From the cell containing the given text, extract its center point as [x, y] coordinate. 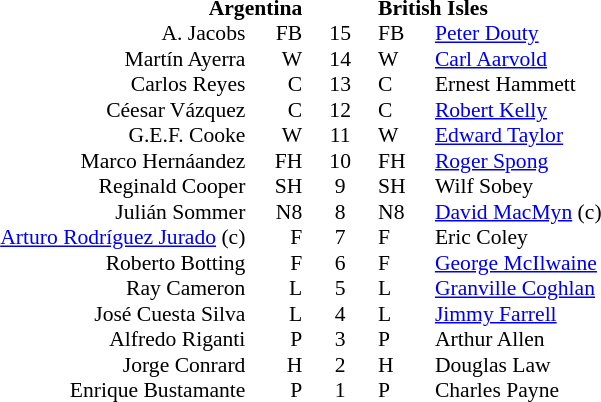
10 [340, 161]
12 [340, 110]
8 [340, 212]
9 [340, 187]
14 [340, 59]
5 [340, 289]
4 [340, 314]
6 [340, 263]
3 [340, 339]
7 [340, 237]
11 [340, 135]
2 [340, 365]
15 [340, 33]
13 [340, 85]
